Determine the [X, Y] coordinate at the center of the cell enclosing the given text.  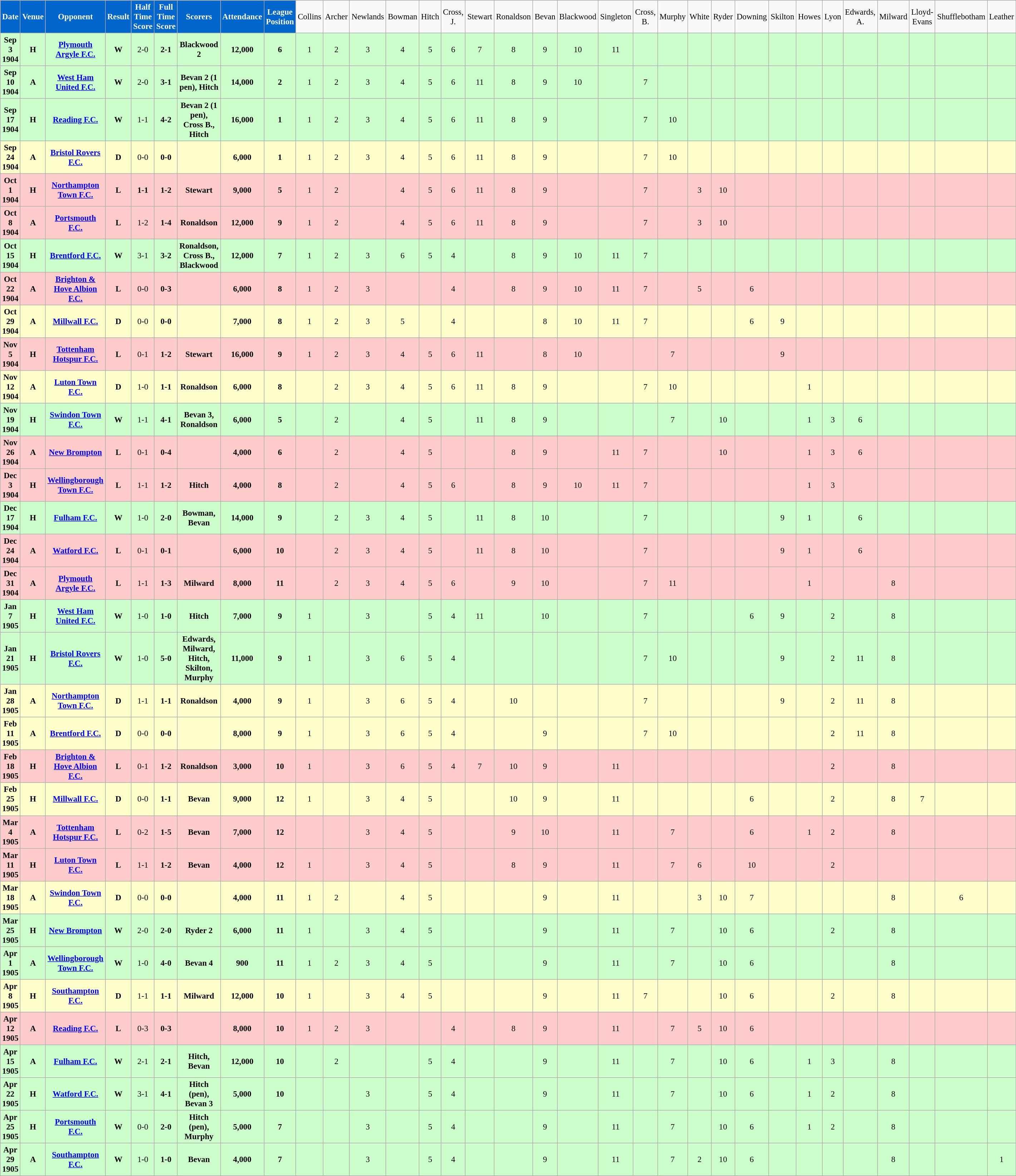
Mar 11 1905 [10, 865]
Oct 29 1904 [10, 321]
Jan 7 1905 [10, 616]
5-0 [166, 658]
Apr 29 1905 [10, 1160]
1-4 [166, 223]
Downing [751, 17]
Cross, J. [453, 17]
Cross, B. [645, 17]
Feb 11 1905 [10, 734]
Nov 26 1904 [10, 452]
Skilton [783, 17]
Jan 21 1905 [10, 658]
Nov 19 1904 [10, 420]
Apr 8 1905 [10, 996]
Lloyd-Evans [922, 17]
Bevan 2 (1 pen), Cross B., Hitch [199, 120]
Bowman, Bevan [199, 518]
Oct 22 1904 [10, 289]
11,000 [242, 658]
Hitch (pen), Bevan 3 [199, 1094]
3,000 [242, 766]
Oct 1 1904 [10, 190]
Newlands [368, 17]
Shufflebotham [961, 17]
Half Time Score [143, 17]
Feb 25 1905 [10, 799]
Singleton [616, 17]
Mar 18 1905 [10, 897]
Scorers [199, 17]
Archer [336, 17]
Dec 3 1904 [10, 485]
Edwards, A. [860, 17]
Result [119, 17]
Hitch (pen), Murphy [199, 1127]
0-2 [143, 832]
Full Time Score [166, 17]
Apr 12 1905 [10, 1029]
Nov 12 1904 [10, 387]
Apr 1 1905 [10, 963]
Venue [33, 17]
Murphy [672, 17]
Feb 18 1905 [10, 766]
Collins [310, 17]
Dec 17 1904 [10, 518]
Blackwood [578, 17]
Hitch, Bevan [199, 1061]
Bevan 2 (1 pen), Hitch [199, 82]
Sep 24 1904 [10, 157]
White [699, 17]
Ronaldson, Cross B., Blackwood [199, 256]
Oct 15 1904 [10, 256]
Mar 25 1905 [10, 930]
Edwards, Milward, Hitch, Skilton, Murphy [199, 658]
Leather [1002, 17]
900 [242, 963]
Nov 5 1904 [10, 354]
Sep 10 1904 [10, 82]
Dec 31 1904 [10, 583]
Mar 4 1905 [10, 832]
Apr 15 1905 [10, 1061]
Ryder [723, 17]
Opponent [75, 17]
Sep 3 1904 [10, 50]
1-5 [166, 832]
Apr 25 1905 [10, 1127]
Attendance [242, 17]
4-2 [166, 120]
4-0 [166, 963]
Blackwood 2 [199, 50]
League Position [280, 17]
3-2 [166, 256]
1-3 [166, 583]
Date [10, 17]
Bevan 3, Ronaldson [199, 420]
Apr 22 1905 [10, 1094]
Howes [809, 17]
Lyon [833, 17]
Oct 8 1904 [10, 223]
0-4 [166, 452]
Jan 28 1905 [10, 701]
Bevan 4 [199, 963]
Dec 24 1904 [10, 550]
Bowman [403, 17]
Ryder 2 [199, 930]
Sep 17 1904 [10, 120]
